Locate the cell with the specified text and output its (X, Y) center coordinate. 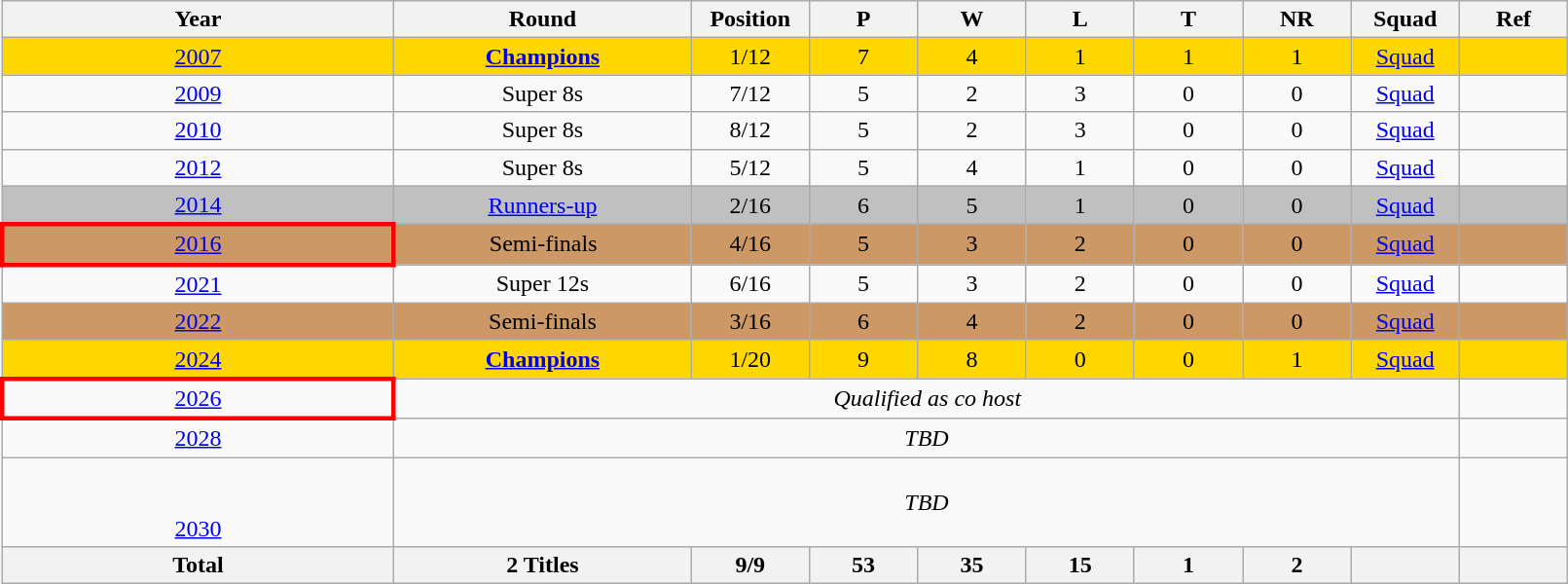
53 (862, 566)
Round (543, 19)
9/9 (749, 566)
Qualified as co host (927, 399)
NR (1296, 19)
4/16 (749, 245)
Position (749, 19)
2028 (198, 438)
1/12 (749, 56)
8/12 (749, 130)
2/16 (749, 205)
2022 (198, 321)
5/12 (749, 167)
9 (862, 359)
7/12 (749, 93)
2012 (198, 167)
2009 (198, 93)
1/20 (749, 359)
2026 (198, 399)
Total (198, 566)
2 Titles (543, 566)
Year (198, 19)
Super 12s (543, 284)
Runners-up (543, 205)
2030 (198, 502)
2007 (198, 56)
W (971, 19)
3/16 (749, 321)
P (862, 19)
15 (1080, 566)
8 (971, 359)
2016 (198, 245)
7 (862, 56)
T (1187, 19)
L (1080, 19)
2010 (198, 130)
2021 (198, 284)
2014 (198, 205)
6/16 (749, 284)
35 (971, 566)
Ref (1513, 19)
2024 (198, 359)
